Return (X, Y) of the center of cell containing provided text 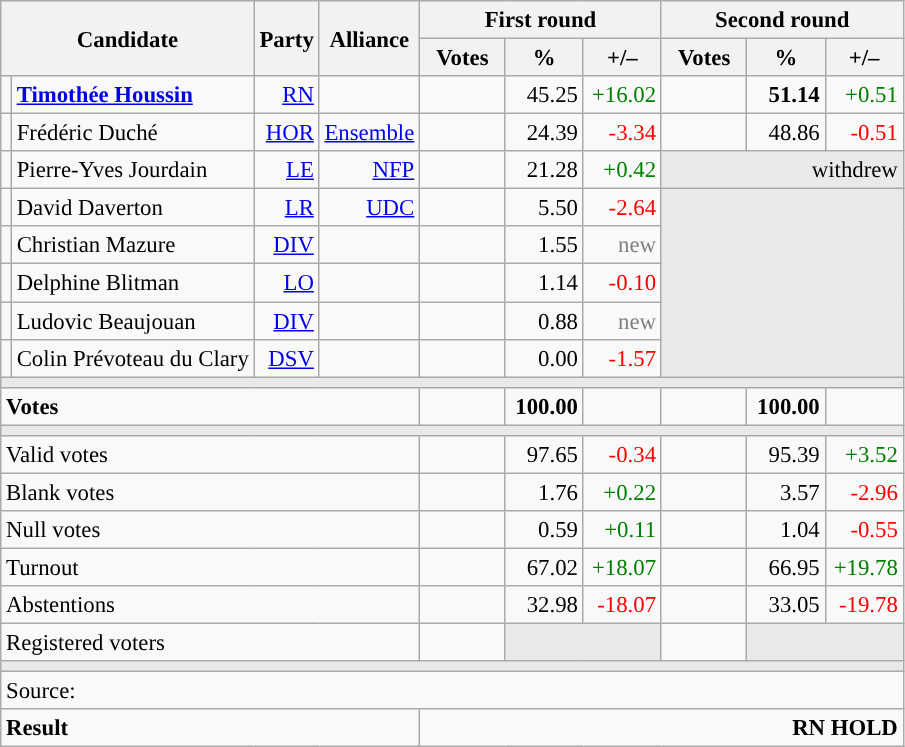
1.55 (544, 245)
-1.57 (622, 358)
-2.64 (622, 208)
Colin Prévoteau du Clary (132, 358)
+0.42 (622, 170)
withdrew (782, 170)
Alliance (369, 38)
Abstentions (210, 605)
Timothée Houssin (132, 95)
3.57 (786, 492)
5.50 (544, 208)
Delphine Blitman (132, 283)
DSV (286, 358)
45.25 (544, 95)
Turnout (210, 567)
NFP (369, 170)
1.76 (544, 492)
97.65 (544, 455)
First round (541, 20)
Pierre-Yves Jourdain (132, 170)
67.02 (544, 567)
+18.07 (622, 567)
0.59 (544, 530)
33.05 (786, 605)
Null votes (210, 530)
-18.07 (622, 605)
-3.34 (622, 133)
0.88 (544, 321)
LE (286, 170)
+0.11 (622, 530)
HOR (286, 133)
+0.51 (864, 95)
+0.22 (622, 492)
21.28 (544, 170)
Christian Mazure (132, 245)
Candidate (128, 38)
0.00 (544, 358)
+16.02 (622, 95)
Second round (782, 20)
1.04 (786, 530)
LR (286, 208)
-0.10 (622, 283)
Result (210, 728)
Blank votes (210, 492)
51.14 (786, 95)
Registered voters (210, 643)
-0.34 (622, 455)
+19.78 (864, 567)
66.95 (786, 567)
Ludovic Beaujouan (132, 321)
1.14 (544, 283)
24.39 (544, 133)
RN (286, 95)
Valid votes (210, 455)
Ensemble (369, 133)
-19.78 (864, 605)
RN HOLD (662, 728)
Party (286, 38)
David Daverton (132, 208)
-2.96 (864, 492)
48.86 (786, 133)
32.98 (544, 605)
+3.52 (864, 455)
LO (286, 283)
Source: (452, 691)
95.39 (786, 455)
Frédéric Duché (132, 133)
-0.55 (864, 530)
-0.51 (864, 133)
UDC (369, 208)
